From the cell containing the given text, extract its center point as [x, y] coordinate. 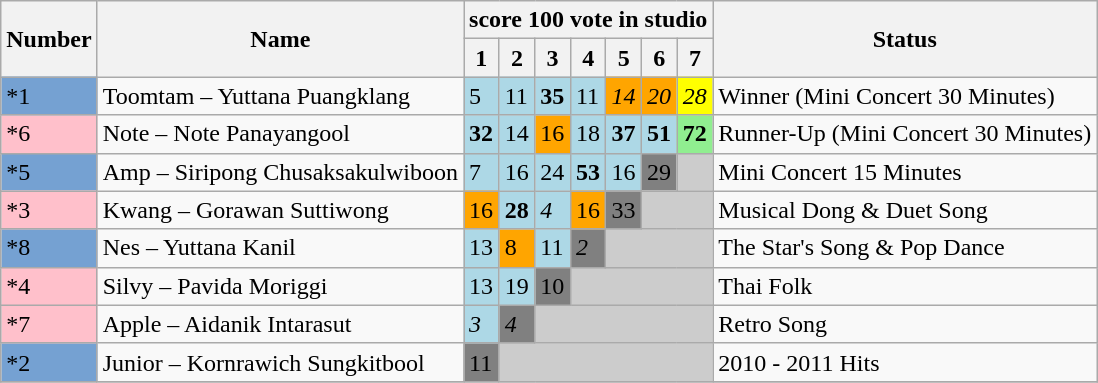
Amp – Siripong Chusaksakulwiboon [280, 172]
1 [482, 58]
33 [624, 210]
Junior – Kornrawich Sungkitbool [280, 362]
score 100 vote in studio [588, 20]
Nes – Yuttana Kanil [280, 248]
10 [553, 286]
18 [588, 134]
Musical Dong & Duet Song [905, 210]
*5 [49, 172]
Winner (Mini Concert 30 Minutes) [905, 96]
29 [660, 172]
*7 [49, 324]
*4 [49, 286]
Retro Song [905, 324]
*3 [49, 210]
Runner-Up (Mini Concert 30 Minutes) [905, 134]
Toomtam – Yuttana Puangklang [280, 96]
53 [588, 172]
Kwang – Gorawan Suttiwong [280, 210]
Number [49, 39]
32 [482, 134]
The Star's Song & Pop Dance [905, 248]
19 [517, 286]
Thai Folk [905, 286]
35 [553, 96]
24 [553, 172]
*6 [49, 134]
*1 [49, 96]
8 [517, 248]
*2 [49, 362]
Silvy – Pavida Moriggi [280, 286]
72 [695, 134]
51 [660, 134]
20 [660, 96]
Apple – Aidanik Intarasut [280, 324]
*8 [49, 248]
Status [905, 39]
37 [624, 134]
Name [280, 39]
Mini Concert 15 Minutes [905, 172]
6 [660, 58]
Note – Note Panayangool [280, 134]
2010 - 2011 Hits [905, 362]
